Capture the cell that displays the provided text and extract its (X, Y) central coordinate. 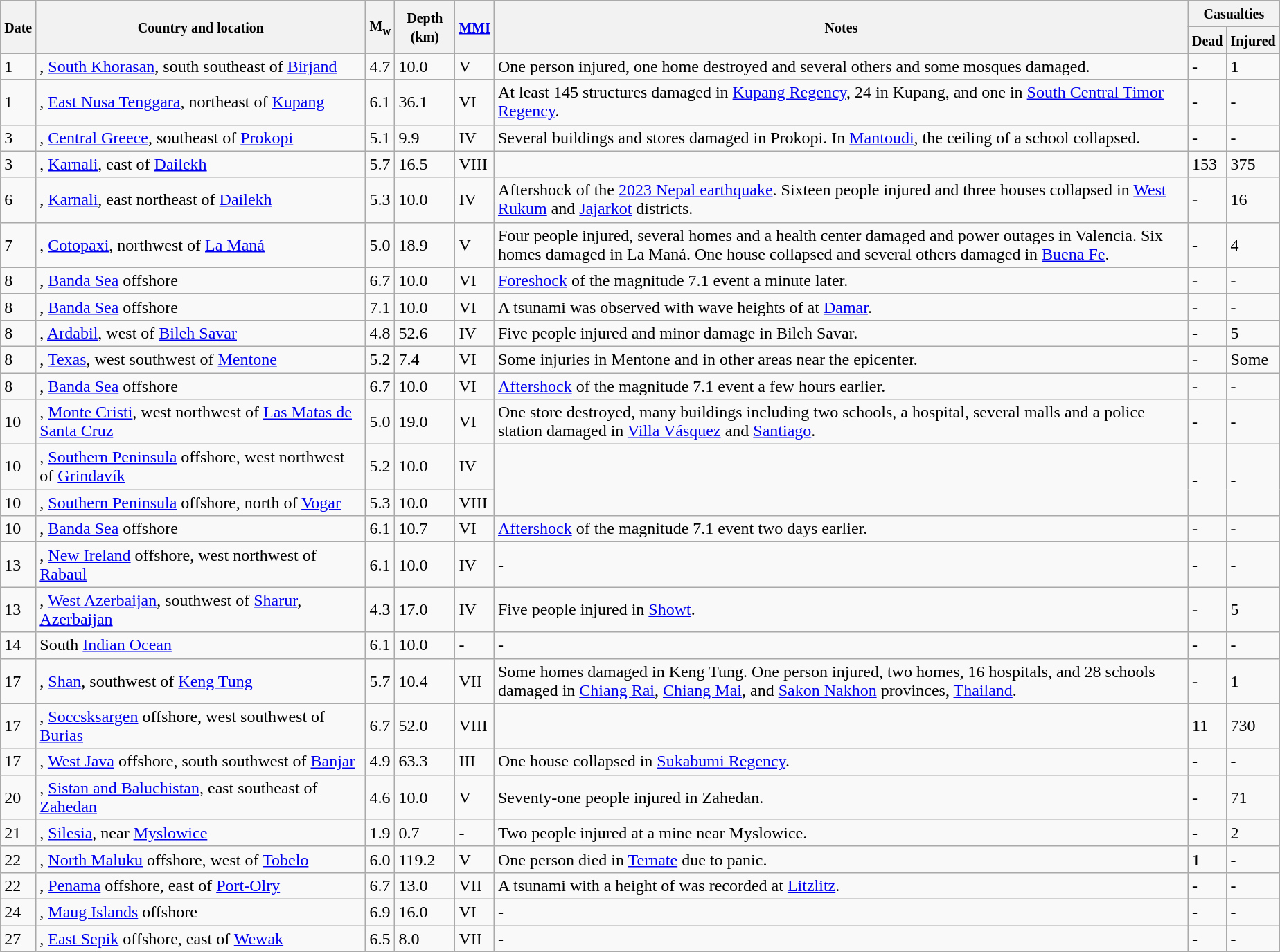
7 (18, 245)
, Penama offshore, east of Port-Olry (201, 886)
Five people injured and minor damage in Bileh Savar. (841, 333)
, Silesia, near Myslowice (201, 833)
13.0 (425, 886)
, East Nusa Tenggara, northeast of Kupang (201, 102)
One person injured, one home destroyed and several others and some mosques damaged. (841, 66)
2 (1253, 833)
Seventy-one people injured in Zahedan. (841, 798)
20 (18, 798)
9.9 (425, 138)
153 (1207, 164)
16.5 (425, 164)
17.0 (425, 609)
0.7 (425, 833)
Some injuries in Mentone and in other areas near the epicenter. (841, 359)
, East Sepik offshore, east of Wewak (201, 938)
6 (18, 199)
375 (1253, 164)
Depth (km) (425, 27)
7.4 (425, 359)
730 (1253, 726)
Aftershock of the magnitude 7.1 event two days earlier. (841, 529)
, Southern Peninsula offshore, west northwest of Grindavík (201, 467)
6.9 (380, 912)
, South Khorasan, south southeast of Birjand (201, 66)
, Cotopaxi, northwest of La Maná (201, 245)
One store destroyed, many buildings including two schools, a hospital, several malls and a police station damaged in Villa Vásquez and Santiago. (841, 422)
MMI (475, 27)
6.0 (380, 859)
52.0 (425, 726)
5.1 (380, 138)
36.1 (425, 102)
, New Ireland offshore, west northwest of Rabaul (201, 565)
Country and location (201, 27)
, Soccsksargen offshore, west southwest of Burias (201, 726)
, North Maluku offshore, west of Tobelo (201, 859)
119.2 (425, 859)
, West Azerbaijan, southwest of Sharur, Azerbaijan (201, 609)
27 (18, 938)
One house collapsed in Sukabumi Regency. (841, 762)
, Texas, west southwest of Mentone (201, 359)
, Southern Peninsula offshore, north of Vogar (201, 503)
Aftershock of the magnitude 7.1 event a few hours earlier. (841, 386)
, Karnali, east northeast of Dailekh (201, 199)
, Ardabil, west of Bileh Savar (201, 333)
One person died in Ternate due to panic. (841, 859)
8.0 (425, 938)
6.5 (380, 938)
Foreshock of the magnitude 7.1 event a minute later. (841, 280)
Date (18, 27)
4.9 (380, 762)
7.1 (380, 307)
, West Java offshore, south southwest of Banjar (201, 762)
Several buildings and stores damaged in Prokopi. In Mantoudi, the ceiling of a school collapsed. (841, 138)
At least 145 structures damaged in Kupang Regency, 24 in Kupang, and one in South Central Timor Regency. (841, 102)
, Monte Cristi, west northwest of Las Matas de Santa Cruz (201, 422)
Notes (841, 27)
Two people injured at a mine near Myslowice. (841, 833)
Dead (1207, 40)
71 (1253, 798)
Five people injured in Showt. (841, 609)
52.6 (425, 333)
16 (1253, 199)
, Karnali, east of Dailekh (201, 164)
4.3 (380, 609)
4 (1253, 245)
III (475, 762)
63.3 (425, 762)
4.8 (380, 333)
Some (1253, 359)
21 (18, 833)
11 (1207, 726)
Aftershock of the 2023 Nepal earthquake. Sixteen people injured and three houses collapsed in West Rukum and Jajarkot districts. (841, 199)
A tsunami with a height of was recorded at Litzlitz. (841, 886)
4.7 (380, 66)
South Indian Ocean (201, 645)
1.9 (380, 833)
, Central Greece, southeast of Prokopi (201, 138)
10.4 (425, 681)
Mw (380, 27)
24 (18, 912)
Injured (1253, 40)
Casualties (1234, 14)
16.0 (425, 912)
, Shan, southwest of Keng Tung (201, 681)
4.6 (380, 798)
A tsunami was observed with wave heights of at Damar. (841, 307)
19.0 (425, 422)
, Maug Islands offshore (201, 912)
14 (18, 645)
, Sistan and Baluchistan, east southeast of Zahedan (201, 798)
10.7 (425, 529)
18.9 (425, 245)
